Detect which cell encompasses the target text, then output its (x, y) center coordinate. 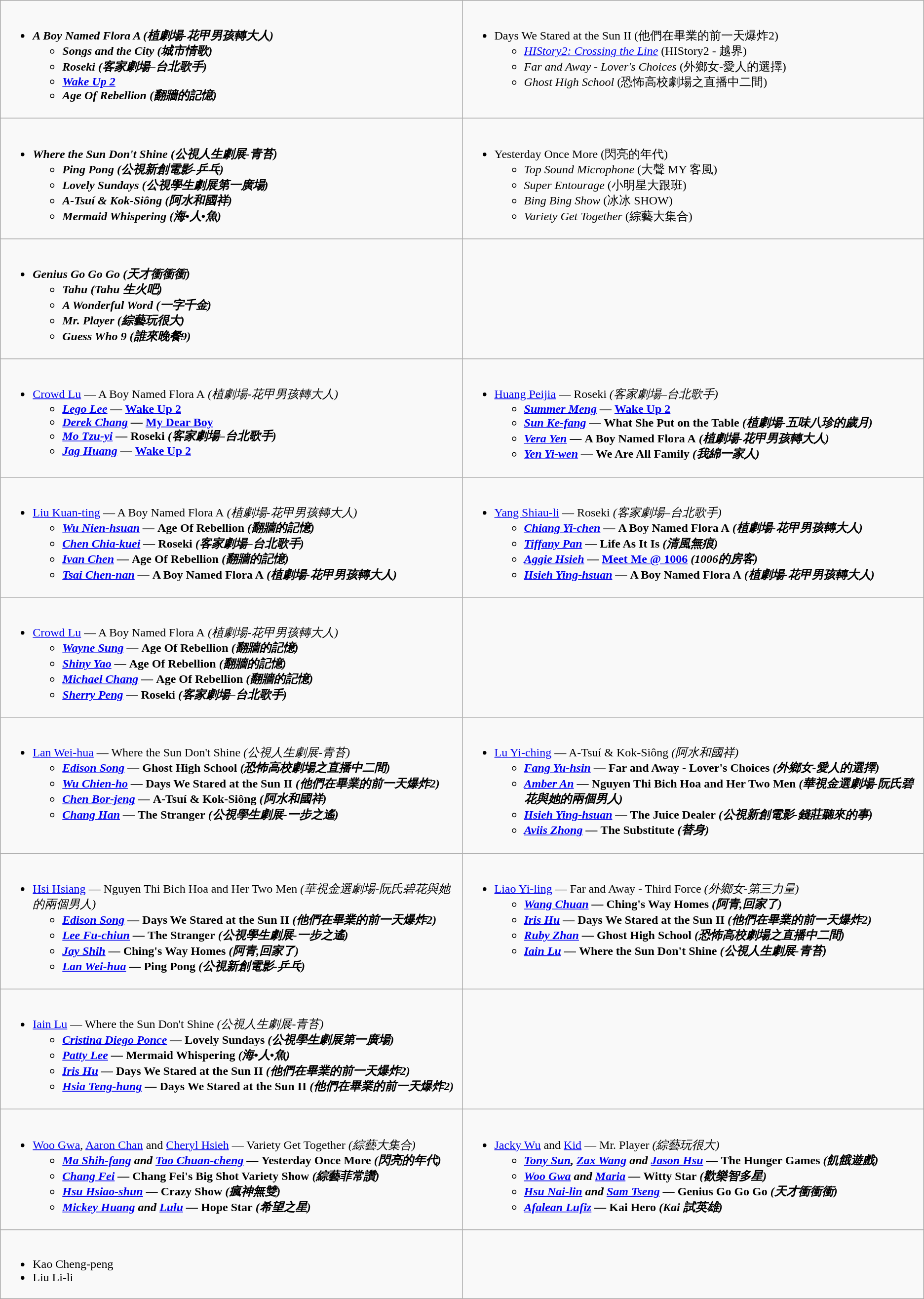
Crowd Lu — A Boy Named Flora A (植劇場-花甲男孩轉大人)Lego Lee — Wake Up 2Derek Chang — My Dear BoyMo Tzu-yi — Roseki (客家劇場–台北歌手)Jag Huang — Wake Up 2 (231, 418)
Where the Sun Don't Shine (公視人生劇展-青苔)Ping Pong (公視新創電影-乒乓)Lovely Sundays (公視學生劇展第一廣場)A-Tsuí & Kok-Siông (阿水和國祥)Mermaid Whispering (海•人•魚) (231, 179)
Kao Cheng-peng Liu Li-li (231, 1264)
Yesterday Once More (閃亮的年代)Top Sound Microphone (大聲 MY 客風)Super Entourage (小明星大跟班)Bing Bing Show (冰冰 SHOW)Variety Get Together (綜藝大集合) (693, 179)
A Boy Named Flora A (植劇場-花甲男孩轉大人)Songs and the City (城市情歌)Roseki (客家劇場–台北歌手)Wake Up 2Age Of Rebellion (翻牆的記憶) (231, 59)
Genius Go Go Go (天才衝衝衝)Tahu (Tahu 生火吧)A Wonderful Word (一字千金)Mr. Player (綜藝玩很大)Guess Who 9 (誰來晚餐9) (231, 299)
